Find where the given text appears and provide that cell's center as [X, Y] coordinate. 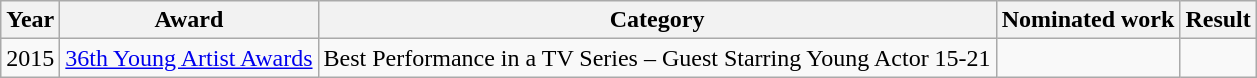
Year [30, 20]
Result [1218, 20]
Nominated work [1088, 20]
36th Young Artist Awards [189, 58]
2015 [30, 58]
Best Performance in a TV Series – Guest Starring Young Actor 15-21 [657, 58]
Category [657, 20]
Award [189, 20]
